Return [x, y] of the center of cell containing provided text 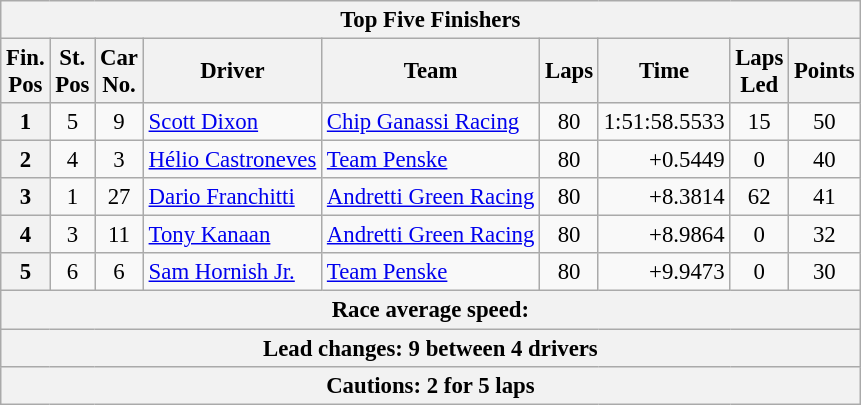
+0.5449 [664, 160]
Fin.Pos [26, 72]
40 [824, 160]
+9.9473 [664, 273]
27 [120, 197]
CarNo. [120, 72]
Driver [232, 72]
Scott Dixon [232, 122]
62 [760, 197]
9 [120, 122]
50 [824, 122]
Race average speed: [430, 310]
2 [26, 160]
St.Pos [72, 72]
41 [824, 197]
Points [824, 72]
32 [824, 235]
Tony Kanaan [232, 235]
Sam Hornish Jr. [232, 273]
1:51:58.5533 [664, 122]
+8.9864 [664, 235]
Laps [570, 72]
Chip Ganassi Racing [431, 122]
+8.3814 [664, 197]
Time [664, 72]
Dario Franchitti [232, 197]
Cautions: 2 for 5 laps [430, 385]
30 [824, 273]
15 [760, 122]
Top Five Finishers [430, 20]
Team [431, 72]
11 [120, 235]
Hélio Castroneves [232, 160]
Lead changes: 9 between 4 drivers [430, 348]
LapsLed [760, 72]
